Pinpoint the cell where the given text exists, returning its (x, y) midpoint coordinate. 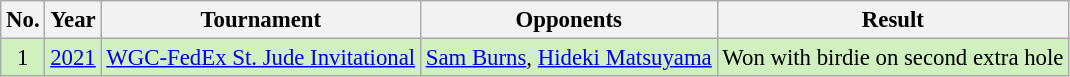
Opponents (568, 20)
2021 (73, 58)
WGC-FedEx St. Jude Invitational (260, 58)
1 (23, 58)
No. (23, 20)
Tournament (260, 20)
Result (893, 20)
Won with birdie on second extra hole (893, 58)
Year (73, 20)
Sam Burns, Hideki Matsuyama (568, 58)
